Find where the given text appears and provide that cell's center as (x, y) coordinate. 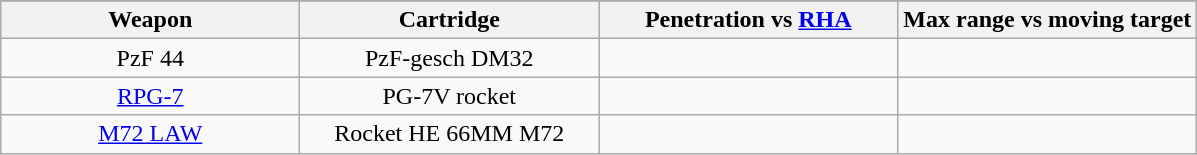
PzF-gesch DM32 (450, 58)
Rocket HE 66MM M72 (450, 134)
PzF 44 (150, 58)
Penetration vs RHA (748, 20)
Cartridge (450, 20)
Max range vs moving target (1048, 20)
M72 LAW (150, 134)
Weapon (150, 20)
PG-7V rocket (450, 96)
RPG-7 (150, 96)
